From the cell containing the given text, extract its center point as [X, Y] coordinate. 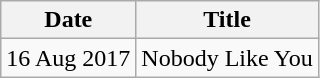
Nobody Like You [227, 58]
Date [68, 20]
16 Aug 2017 [68, 58]
Title [227, 20]
